Search for the cell housing the specified text and yield its (X, Y) center coordinate. 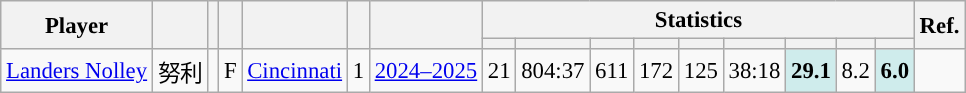
1 (358, 71)
21 (498, 71)
611 (612, 71)
125 (700, 71)
29.1 (811, 71)
6.0 (894, 71)
804:37 (553, 71)
努利 (180, 71)
172 (656, 71)
2024–2025 (426, 71)
Statistics (698, 20)
F (230, 71)
Cincinnati (295, 71)
8.2 (856, 71)
Landers Nolley (77, 71)
38:18 (754, 71)
Ref. (939, 25)
Player (77, 25)
